Pinpoint the cell where the given text exists, returning its [X, Y] midpoint coordinate. 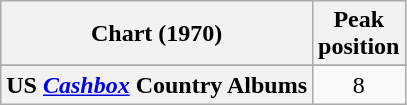
Chart (1970) [157, 34]
US Cashbox Country Albums [157, 85]
Peakposition [359, 34]
8 [359, 85]
